Search for the cell housing the specified text and yield its [x, y] center coordinate. 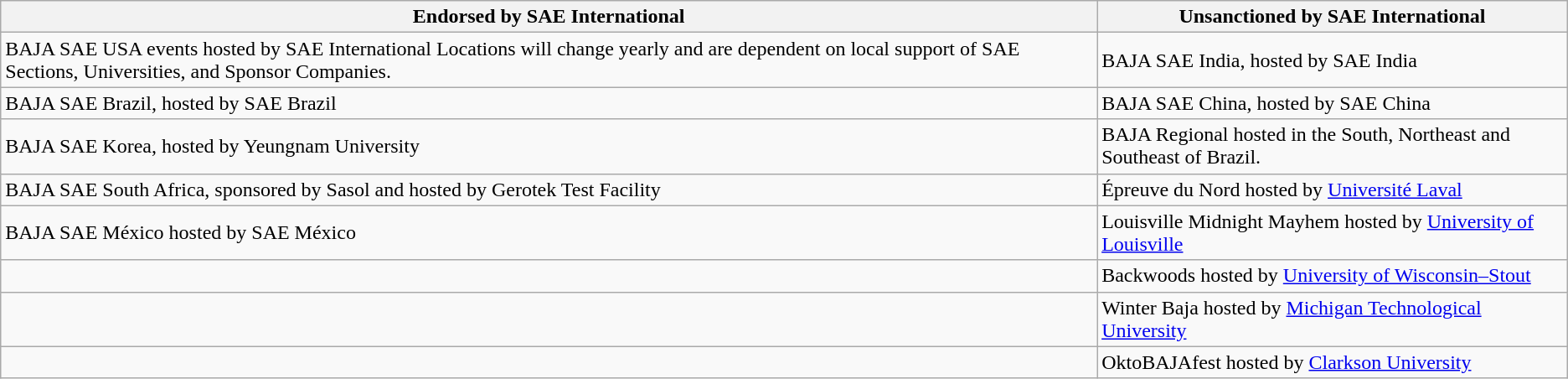
Backwoods hosted by University of Wisconsin–Stout [1333, 276]
BAJA SAE Korea, hosted by Yeungnam University [549, 146]
Endorsed by SAE International [549, 17]
Winter Baja hosted by Michigan Technological University [1333, 319]
OktoBAJAfest hosted by Clarkson University [1333, 362]
BAJA SAE China, hosted by SAE China [1333, 103]
BAJA SAE México hosted by SAE México [549, 233]
BAJA SAE South Africa, sponsored by Sasol and hosted by Gerotek Test Facility [549, 189]
BAJA Regional hosted in the South, Northeast and Southeast of Brazil. [1333, 146]
Louisville Midnight Mayhem hosted by University of Louisville [1333, 233]
Unsanctioned by SAE International [1333, 17]
BAJA SAE India, hosted by SAE India [1333, 60]
BAJA SAE Brazil, hosted by SAE Brazil [549, 103]
Épreuve du Nord hosted by Université Laval [1333, 189]
